Provide the [x, y] coordinate of the cell's center where the given text is located.  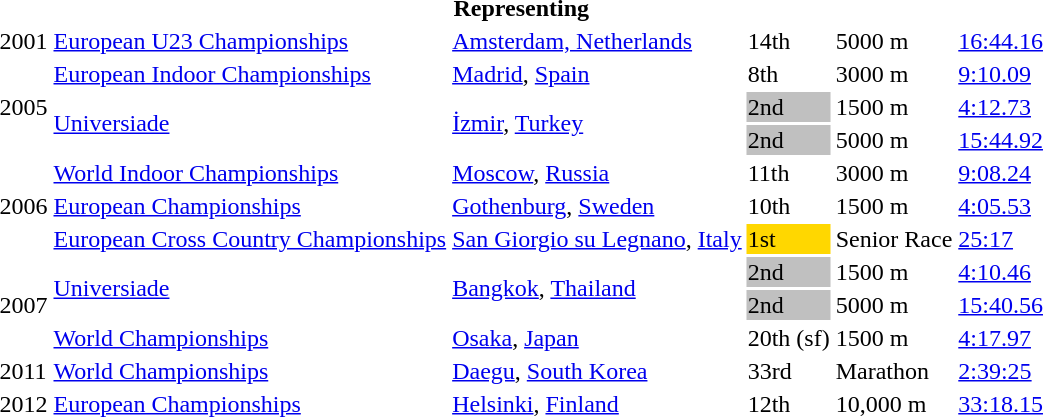
33rd [788, 371]
11th [788, 173]
1st [788, 239]
İzmir, Turkey [598, 124]
European Cross Country Championships [250, 239]
Madrid, Spain [598, 74]
Bangkok, Thailand [598, 288]
Moscow, Russia [598, 173]
Marathon [894, 371]
Gothenburg, Sweden [598, 206]
14th [788, 41]
European Indoor Championships [250, 74]
European Championships [250, 206]
World Indoor Championships [250, 173]
20th (sf) [788, 338]
8th [788, 74]
Amsterdam, Netherlands [598, 41]
10th [788, 206]
Senior Race [894, 239]
Osaka, Japan [598, 338]
Daegu, South Korea [598, 371]
European U23 Championships [250, 41]
San Giorgio su Legnano, Italy [598, 239]
